Detect which cell encompasses the target text, then output its (x, y) center coordinate. 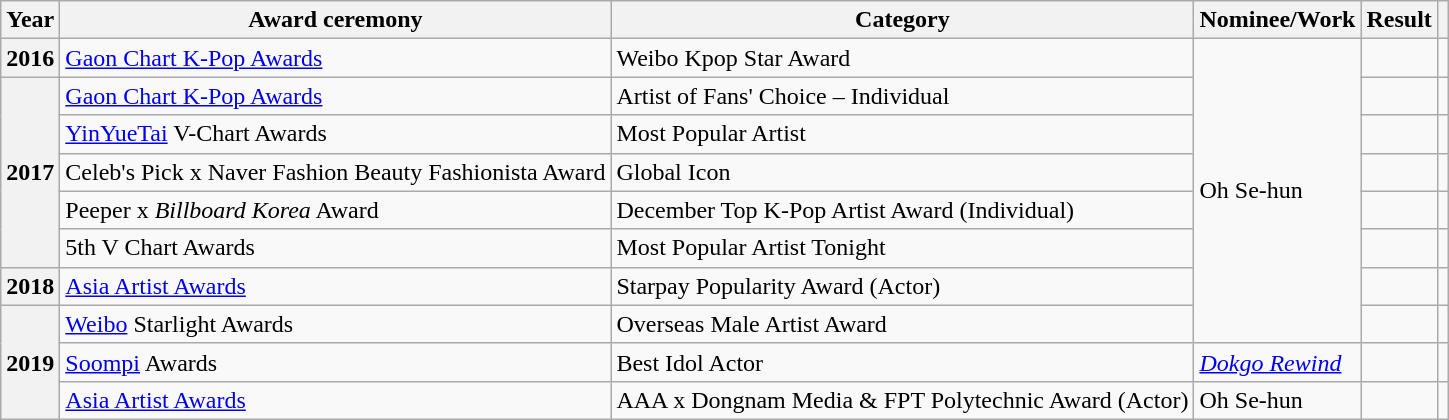
Global Icon (902, 172)
2019 (30, 362)
Most Popular Artist (902, 134)
Year (30, 20)
2016 (30, 58)
AAA x Dongnam Media & FPT Polytechnic Award (Actor) (902, 400)
Most Popular Artist Tonight (902, 248)
Peeper x Billboard Korea Award (336, 210)
Result (1399, 20)
Category (902, 20)
Artist of Fans' Choice – Individual (902, 96)
Nominee/Work (1278, 20)
Dokgo Rewind (1278, 362)
Starpay Popularity Award (Actor) (902, 286)
2018 (30, 286)
Weibo Kpop Star Award (902, 58)
December Top K-Pop Artist Award (Individual) (902, 210)
YinYueTai V-Chart Awards (336, 134)
Award ceremony (336, 20)
Best Idol Actor (902, 362)
Overseas Male Artist Award (902, 324)
2017 (30, 172)
Soompi Awards (336, 362)
5th V Chart Awards (336, 248)
Celeb's Pick x Naver Fashion Beauty Fashionista Award (336, 172)
Weibo Starlight Awards (336, 324)
